Return (x, y) of the center of cell containing provided text 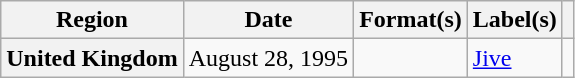
Date (268, 20)
August 28, 1995 (268, 58)
Label(s) (514, 20)
Format(s) (411, 20)
Jive (514, 58)
United Kingdom (92, 58)
Region (92, 20)
